Find where the given text appears and provide that cell's center as [x, y] coordinate. 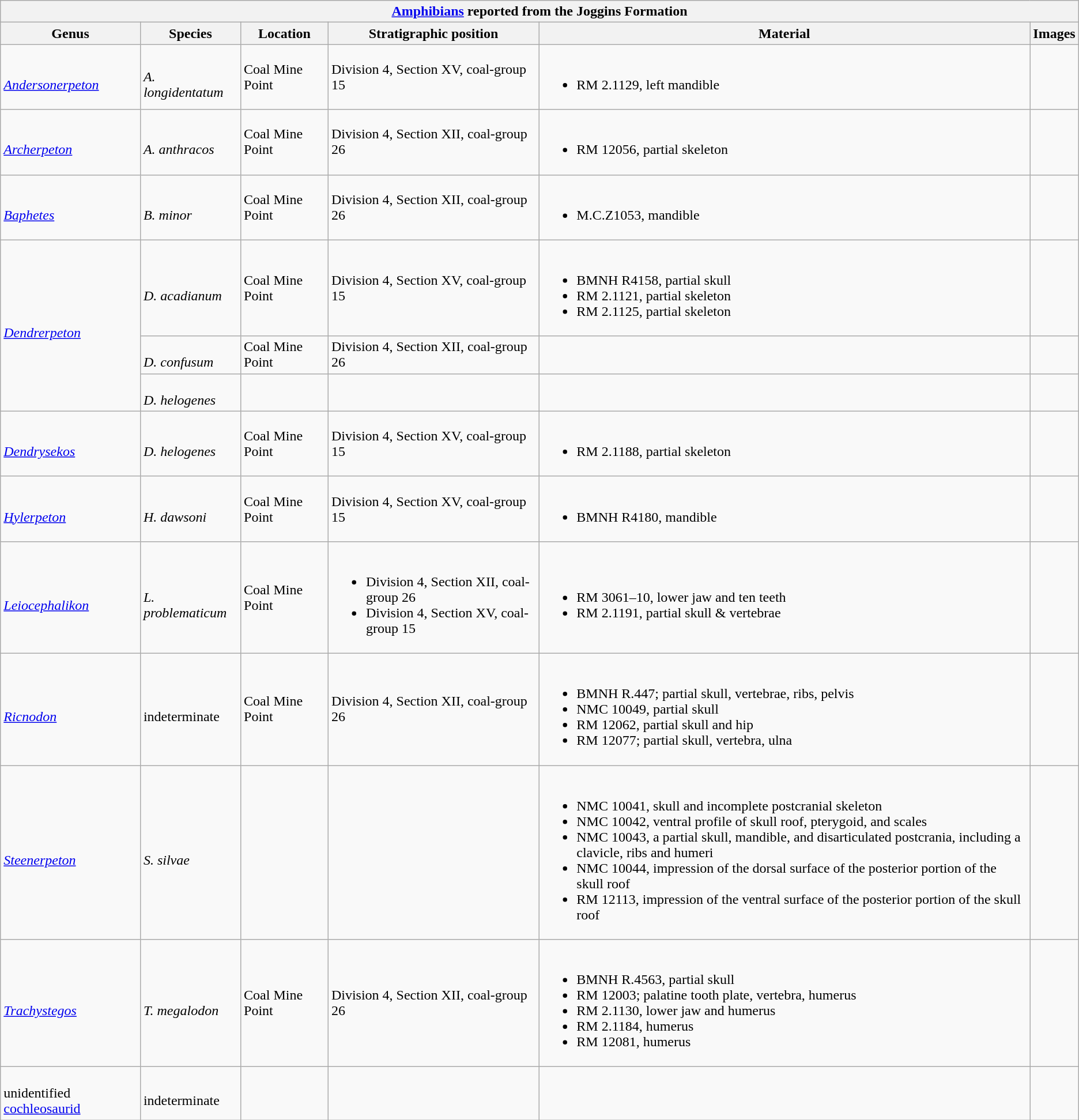
Baphetes [70, 208]
H. dawsoni [190, 508]
Species [190, 33]
RM 2.1188, partial skeleton [784, 444]
D. acadianum [190, 288]
Images [1054, 33]
BMNH R4180, mandible [784, 508]
Trachystegos [70, 1003]
Dendrysekos [70, 444]
Hylerpeton [70, 508]
A. anthracos [190, 142]
Leiocephalikon [70, 597]
M.C.Z1053, mandible [784, 208]
Ricnodon [70, 709]
Division 4, Section XII, coal-group 26Division 4, Section XV, coal-group 15 [433, 597]
Location [285, 33]
Andersonerpeton [70, 77]
Steenerpeton [70, 853]
Dendrerpeton [70, 325]
unidentified cochleosaurid [70, 1093]
Archerpeton [70, 142]
BMNH R.4563, partial skullRM 12003; palatine tooth plate, vertebra, humerusRM 2.1130, lower jaw and humerusRM 2.1184, humerusRM 12081, humerus [784, 1003]
L. problematicum [190, 597]
A. longidentatum [190, 77]
T. megalodon [190, 1003]
RM 2.1129, left mandible [784, 77]
S. silvae [190, 853]
Amphibians reported from the Joggins Formation [539, 12]
Material [784, 33]
RM 3061–10, lower jaw and ten teethRM 2.1191, partial skull & vertebrae [784, 597]
RM 12056, partial skeleton [784, 142]
Stratigraphic position [433, 33]
Genus [70, 33]
BMNH R4158, partial skullRM 2.1121, partial skeletonRM 2.1125, partial skeleton [784, 288]
D. confusum [190, 355]
B. minor [190, 208]
BMNH R.447; partial skull, vertebrae, ribs, pelvisNMC 10049, partial skullRM 12062, partial skull and hipRM 12077; partial skull, vertebra, ulna [784, 709]
